From the cell containing the given text, extract its center point as (x, y) coordinate. 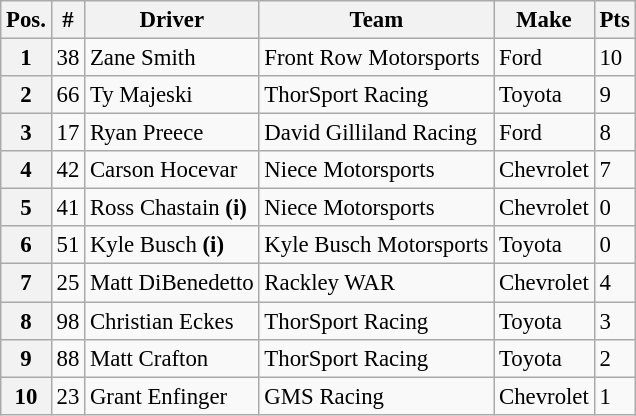
Pos. (26, 20)
17 (68, 133)
Pts (614, 20)
41 (68, 208)
25 (68, 283)
Christian Eckes (172, 321)
GMS Racing (376, 396)
Matt DiBenedetto (172, 283)
Front Row Motorsports (376, 58)
Driver (172, 20)
Matt Crafton (172, 358)
88 (68, 358)
42 (68, 170)
Kyle Busch (i) (172, 245)
Make (544, 20)
38 (68, 58)
5 (26, 208)
23 (68, 396)
Team (376, 20)
Rackley WAR (376, 283)
66 (68, 95)
Carson Hocevar (172, 170)
98 (68, 321)
Ryan Preece (172, 133)
Ross Chastain (i) (172, 208)
Kyle Busch Motorsports (376, 245)
51 (68, 245)
David Gilliland Racing (376, 133)
# (68, 20)
Grant Enfinger (172, 396)
Zane Smith (172, 58)
6 (26, 245)
Ty Majeski (172, 95)
